Capture the cell that displays the provided text and extract its (x, y) central coordinate. 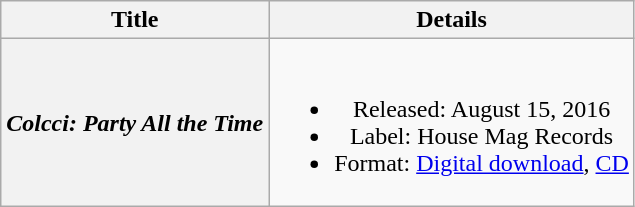
Released: August 15, 2016Label: House Mag RecordsFormat: Digital download, CD (452, 122)
Colcci: Party All the Time (135, 122)
Title (135, 20)
Details (452, 20)
